Return [x, y] of the center of cell containing provided text 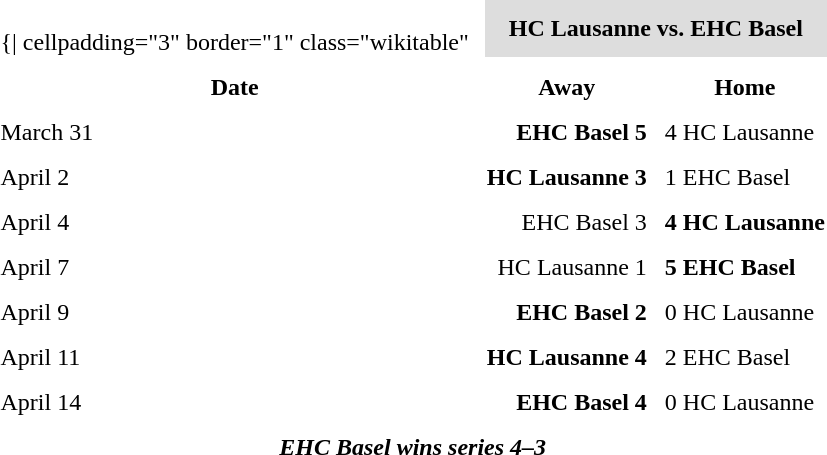
1 EHC Basel [744, 177]
EHC Basel 2 [566, 312]
HC Lausanne vs. EHC Basel [656, 28]
EHC Basel 4 [566, 402]
Away [566, 87]
Home [744, 87]
HC Lausanne 1 [566, 267]
HC Lausanne 3 [566, 177]
HC Lausanne 4 [566, 357]
EHC Basel 5 [566, 132]
5 EHC Basel [744, 267]
EHC Basel 3 [566, 222]
2 EHC Basel [744, 357]
